For the text-containing cell, return its midpoint in [x, y] coordinate format. 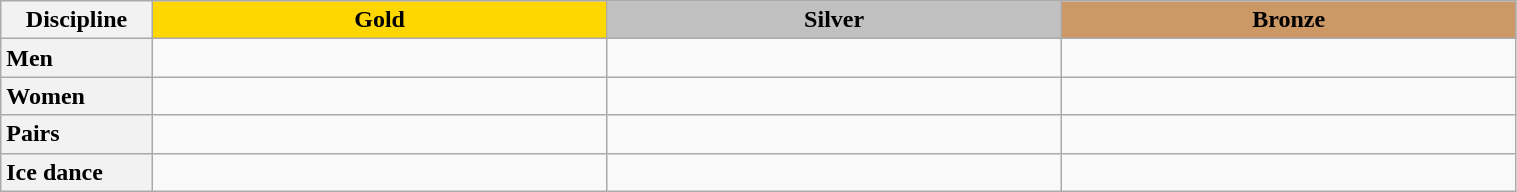
Gold [380, 20]
Women [77, 96]
Ice dance [77, 172]
Silver [834, 20]
Discipline [77, 20]
Bronze [1288, 20]
Pairs [77, 134]
Men [77, 58]
